From the cell containing the given text, extract its center point as (X, Y) coordinate. 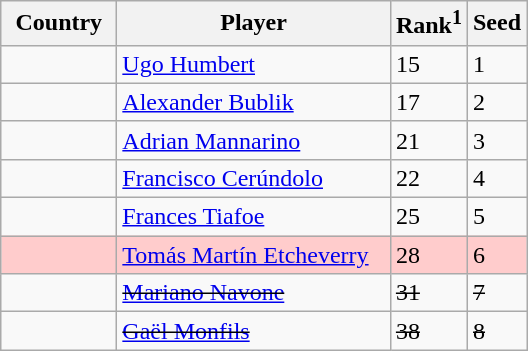
17 (428, 102)
15 (428, 64)
38 (428, 331)
Seed (496, 24)
4 (496, 178)
21 (428, 140)
31 (428, 293)
Ugo Humbert (254, 64)
Country (59, 24)
Player (254, 24)
1 (496, 64)
Frances Tiafoe (254, 217)
Francisco Cerúndolo (254, 178)
Adrian Mannarino (254, 140)
6 (496, 255)
22 (428, 178)
2 (496, 102)
Alexander Bublik (254, 102)
28 (428, 255)
Tomás Martín Etcheverry (254, 255)
25 (428, 217)
7 (496, 293)
8 (496, 331)
5 (496, 217)
3 (496, 140)
Rank1 (428, 24)
Mariano Navone (254, 293)
Gaël Monfils (254, 331)
